For the text-containing cell, return its midpoint in [X, Y] coordinate format. 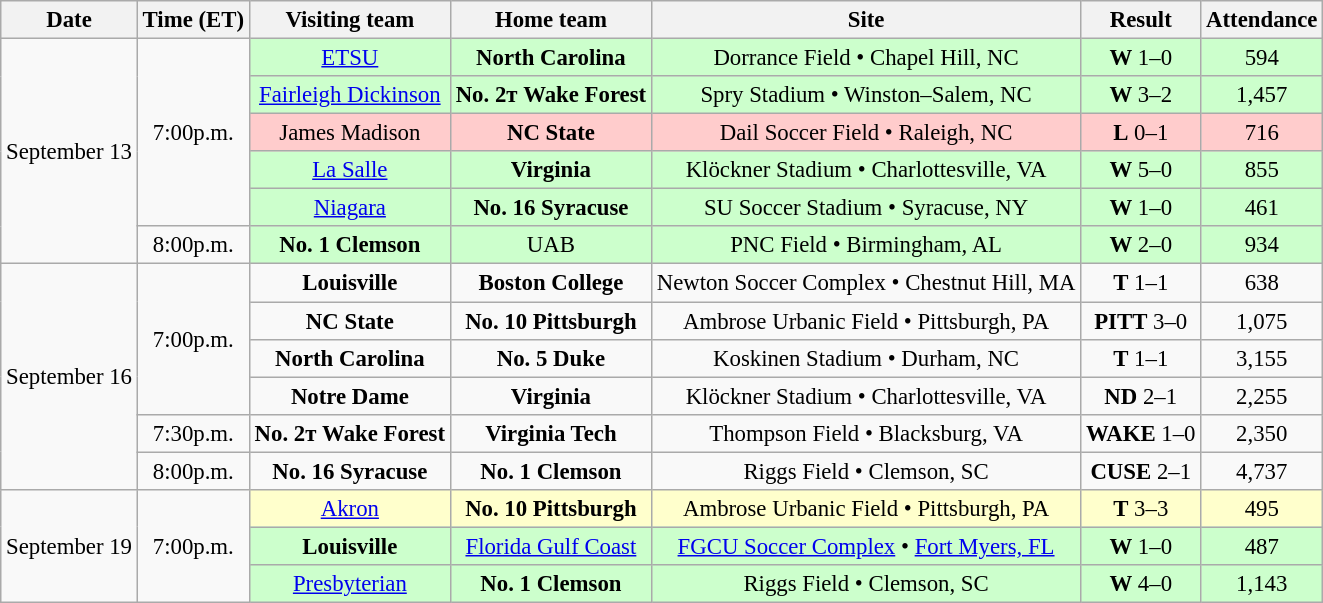
UAB [550, 245]
Dorrance Field • Chapel Hill, NC [866, 58]
CUSE 2–1 [1141, 471]
Niagara [350, 208]
ETSU [350, 58]
Newton Soccer Complex • Chestnut Hill, MA [866, 283]
PITT 3–0 [1141, 321]
Virginia Tech [550, 433]
1,075 [1262, 321]
1,457 [1262, 95]
T 3–3 [1141, 509]
Koskinen Stadium • Durham, NC [866, 358]
Home team [550, 20]
487 [1262, 546]
Time (ET) [193, 20]
2,350 [1262, 433]
SU Soccer Stadium • Syracuse, NY [866, 208]
Notre Dame [350, 396]
Florida Gulf Coast [550, 546]
2,255 [1262, 396]
Presbyterian [350, 584]
Dail Soccer Field • Raleigh, NC [866, 133]
Attendance [1262, 20]
WAKE 1–0 [1141, 433]
716 [1262, 133]
Spry Stadium • Winston–Salem, NC [866, 95]
7:30p.m. [193, 433]
934 [1262, 245]
Akron [350, 509]
September 19 [69, 546]
Result [1141, 20]
Thompson Field • Blacksburg, VA [866, 433]
W 4–0 [1141, 584]
Date [69, 20]
W 3–2 [1141, 95]
Boston College [550, 283]
461 [1262, 208]
638 [1262, 283]
855 [1262, 170]
September 16 [69, 377]
ND 2–1 [1141, 396]
September 13 [69, 152]
PNC Field • Birmingham, AL [866, 245]
FGCU Soccer Complex • Fort Myers, FL [866, 546]
No. 5 Duke [550, 358]
La Salle [350, 170]
L 0–1 [1141, 133]
W 5–0 [1141, 170]
495 [1262, 509]
James Madison [350, 133]
Site [866, 20]
W 2–0 [1141, 245]
Visiting team [350, 20]
594 [1262, 58]
Fairleigh Dickinson [350, 95]
4,737 [1262, 471]
1,143 [1262, 584]
3,155 [1262, 358]
